Determine the (x, y) coordinate at the center of the cell enclosing the given text.  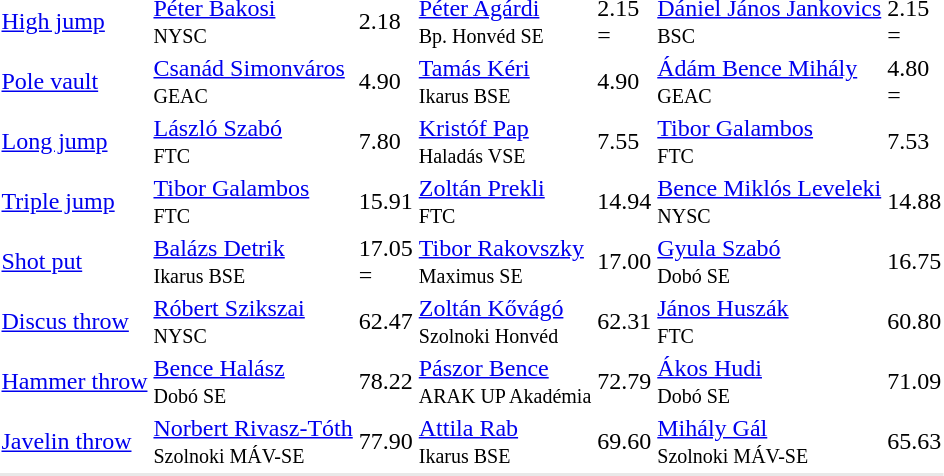
65.63 (914, 442)
62.47 (386, 322)
Norbert Rivasz-Tóth Szolnoki MÁV-SE (253, 442)
15.91 (386, 202)
69.60 (624, 442)
62.31 (624, 322)
72.79 (624, 382)
7.80 (386, 142)
Mihály Gál Szolnoki MÁV-SE (770, 442)
Csanád Simonváros GEAC (253, 82)
László Szabó FTC (253, 142)
Bence Miklós Leveleki NYSC (770, 202)
17.05= (386, 262)
Pole vault (74, 82)
7.53 (914, 142)
4.80= (914, 82)
78.22 (386, 382)
7.55 (624, 142)
17.00 (624, 262)
71.09 (914, 382)
Attila Rab Ikarus BSE (505, 442)
Kristóf Pap Haladás VSE (505, 142)
Bence Halász Dobó SE (253, 382)
Long jump (74, 142)
Tibor Rakovszky Maximus SE (505, 262)
Hammer throw (74, 382)
Ádám Bence Mihály GEAC (770, 82)
16.75 (914, 262)
Discus throw (74, 322)
Róbert Szikszai NYSC (253, 322)
Zoltán Kővágó Szolnoki Honvéd (505, 322)
János Huszák FTC (770, 322)
Gyula Szabó Dobó SE (770, 262)
Pászor Bence ARAK UP Akadémia (505, 382)
Zoltán Prekli FTC (505, 202)
Shot put (74, 262)
Triple jump (74, 202)
14.88 (914, 202)
14.94 (624, 202)
Javelin throw (74, 442)
60.80 (914, 322)
Balázs Detrik Ikarus BSE (253, 262)
Ákos Hudi Dobó SE (770, 382)
77.90 (386, 442)
Tamás Kéri Ikarus BSE (505, 82)
